Return the [X, Y] coordinate for the center point of the cell that contains the specified text.  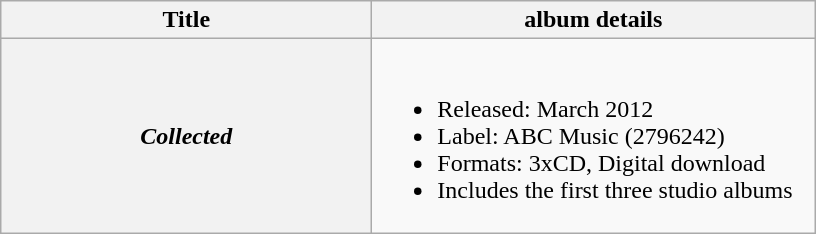
Collected [186, 136]
album details [594, 20]
Released: March 2012Label: ABC Music (2796242)Formats: 3xCD, Digital downloadIncludes the first three studio albums [594, 136]
Title [186, 20]
